Find where the given text appears and provide that cell's center as (x, y) coordinate. 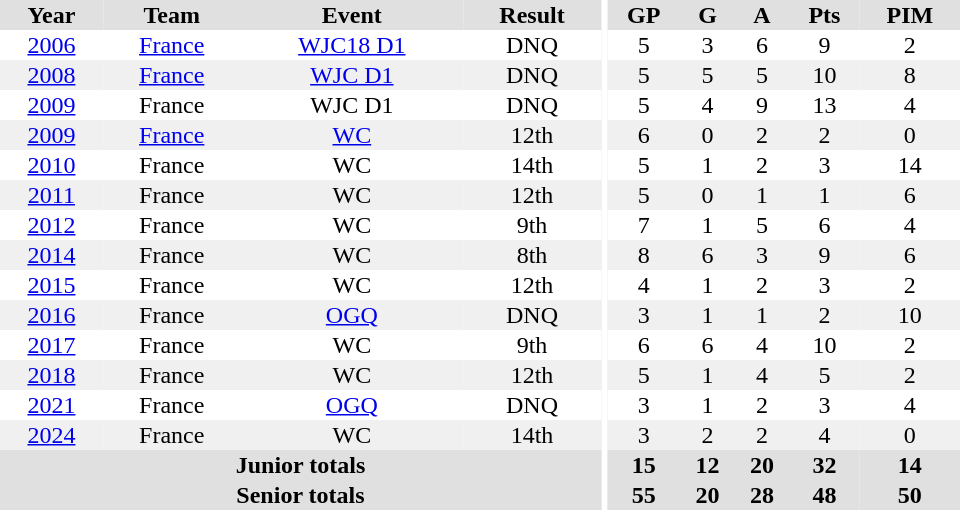
A (762, 15)
Senior totals (300, 495)
8th (532, 255)
2006 (52, 45)
Team (172, 15)
50 (910, 495)
2014 (52, 255)
2015 (52, 285)
2021 (52, 405)
13 (824, 105)
2012 (52, 225)
12 (707, 465)
Year (52, 15)
WJC18 D1 (352, 45)
Pts (824, 15)
2011 (52, 195)
2008 (52, 75)
Event (352, 15)
2010 (52, 165)
GP (644, 15)
Junior totals (300, 465)
2024 (52, 435)
G (707, 15)
55 (644, 495)
32 (824, 465)
7 (644, 225)
15 (644, 465)
2018 (52, 375)
Result (532, 15)
48 (824, 495)
2016 (52, 315)
2017 (52, 345)
PIM (910, 15)
28 (762, 495)
